Capture the cell that displays the provided text and extract its [X, Y] central coordinate. 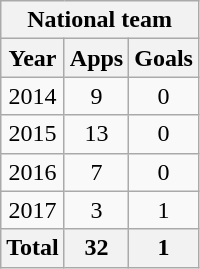
National team [100, 20]
7 [96, 172]
2014 [33, 96]
32 [96, 248]
Total [33, 248]
2017 [33, 210]
2016 [33, 172]
2015 [33, 134]
Goals [164, 58]
3 [96, 210]
Apps [96, 58]
9 [96, 96]
13 [96, 134]
Year [33, 58]
